Output the (x, y) coordinate of the center of the cell containing the given text.  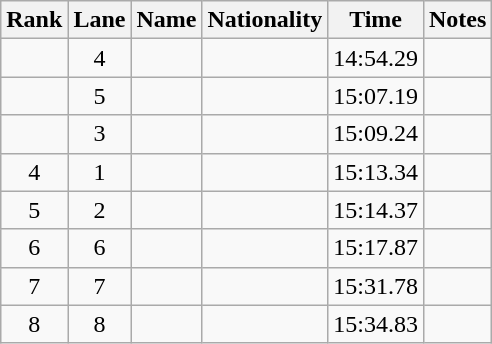
Name (166, 20)
15:09.24 (376, 134)
14:54.29 (376, 58)
15:13.34 (376, 172)
15:14.37 (376, 210)
Notes (457, 20)
Rank (34, 20)
Nationality (265, 20)
15:07.19 (376, 96)
Time (376, 20)
1 (100, 172)
Lane (100, 20)
15:17.87 (376, 248)
15:31.78 (376, 286)
3 (100, 134)
2 (100, 210)
15:34.83 (376, 324)
